Return [X, Y] of the center of cell containing provided text 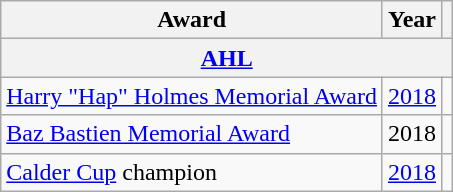
Harry "Hap" Holmes Memorial Award [192, 96]
Year [412, 20]
Award [192, 20]
Calder Cup champion [192, 172]
AHL [227, 58]
Baz Bastien Memorial Award [192, 134]
